Search for the cell housing the specified text and yield its (x, y) center coordinate. 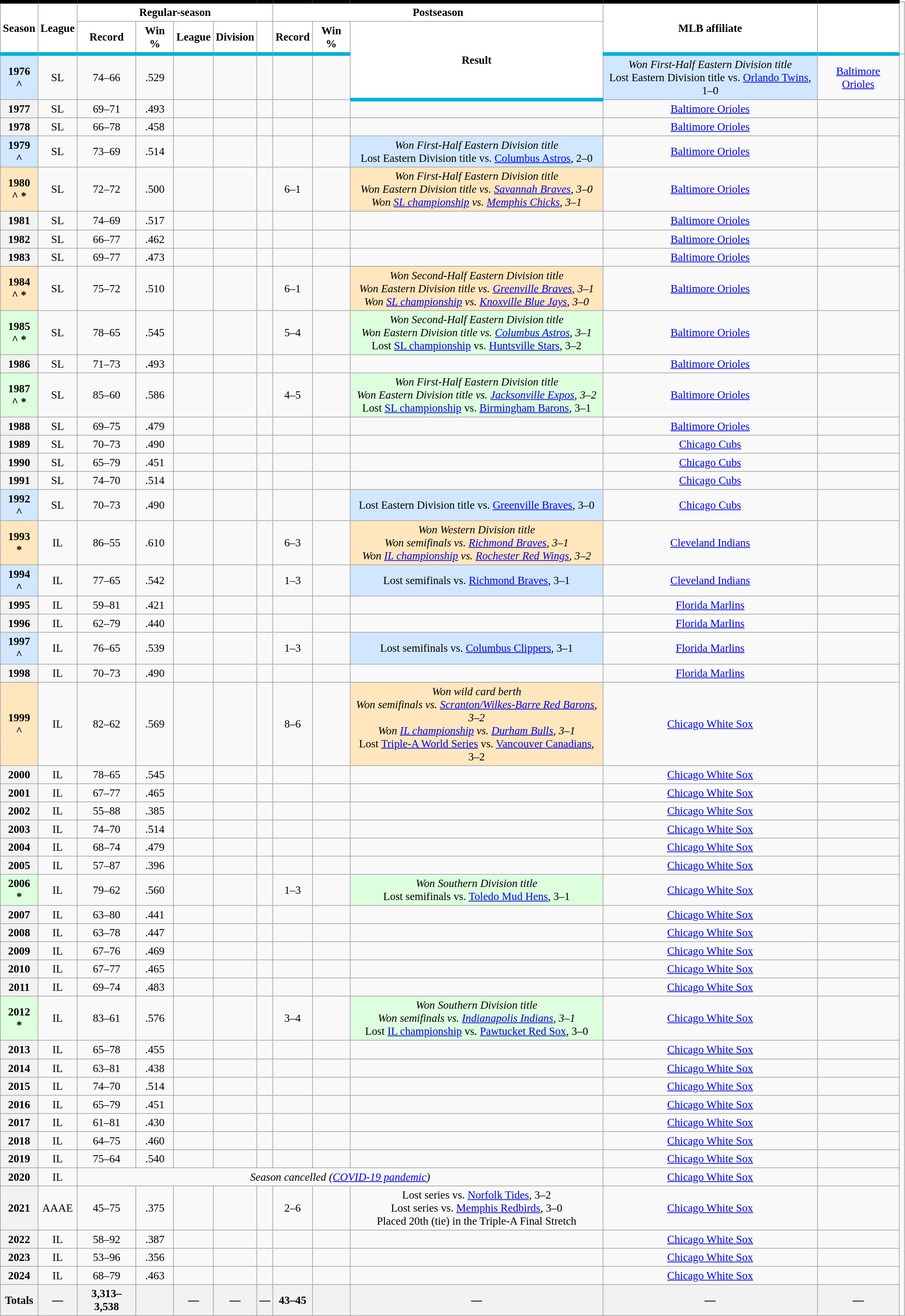
1989 (19, 444)
1996 (19, 624)
1977 (19, 109)
64–75 (107, 1141)
1982 (19, 239)
62–79 (107, 624)
69–77 (107, 257)
1999^ (19, 724)
1978 (19, 127)
61–81 (107, 1122)
2011 (19, 987)
.421 (155, 605)
1992^ (19, 505)
Won First-Half Eastern Division titleWon Eastern Division title vs. Jacksonville Expos, 3–2Lost SL championship vs. Birmingham Barons, 3–1 (477, 395)
Won Southern Division titleLost semifinals vs. Toledo Mud Hens, 3–1 (477, 890)
58–92 (107, 1239)
2000 (19, 774)
68–79 (107, 1276)
.385 (155, 811)
Regular-season (175, 12)
Lost Eastern Division title vs. Greenville Braves, 3–0 (477, 505)
82–62 (107, 724)
1985^ * (19, 332)
2019 (19, 1159)
57–87 (107, 865)
Lost semifinals vs. Columbus Clippers, 3–1 (477, 648)
1995 (19, 605)
.455 (155, 1050)
1994^ (19, 581)
2018 (19, 1141)
1979^ (19, 152)
66–77 (107, 239)
.529 (155, 77)
Won Second-Half Eastern Division titleWon Eastern Division title vs. Greenville Braves, 3–1Won SL championship vs. Knoxville Blue Jays, 3–0 (477, 288)
5–4 (293, 332)
53–96 (107, 1258)
.430 (155, 1122)
2015 (19, 1086)
2009 (19, 951)
1983 (19, 257)
.387 (155, 1239)
43–45 (293, 1301)
1998 (19, 673)
.462 (155, 239)
2012* (19, 1018)
.510 (155, 288)
3–4 (293, 1018)
2024 (19, 1276)
.586 (155, 395)
2005 (19, 865)
Season cancelled (COVID-19 pandemic) (340, 1177)
6–3 (293, 543)
86–55 (107, 543)
1981 (19, 221)
Won First-Half Eastern Division titleLost Eastern Division title vs. Orlando Twins, 1–0 (710, 77)
.517 (155, 221)
1980^ * (19, 189)
MLB affiliate (710, 28)
.542 (155, 581)
77–65 (107, 581)
63–81 (107, 1068)
3,313–3,538 (107, 1301)
Won First-Half Eastern Division titleWon Eastern Division title vs. Savannah Braves, 3–0Won SL championship vs. Memphis Chicks, 3–1 (477, 189)
1988 (19, 426)
.483 (155, 987)
.473 (155, 257)
69–71 (107, 109)
2023 (19, 1258)
63–80 (107, 915)
75–64 (107, 1159)
Lost semifinals vs. Richmond Braves, 3–1 (477, 581)
1986 (19, 364)
.356 (155, 1258)
65–78 (107, 1050)
.469 (155, 951)
1990 (19, 462)
Result (477, 61)
2003 (19, 829)
.396 (155, 865)
83–61 (107, 1018)
68–74 (107, 847)
71–73 (107, 364)
74–66 (107, 77)
63–78 (107, 933)
Won First-Half Eastern Division titleLost Eastern Division title vs. Columbus Astros, 2–0 (477, 152)
Won Western Division titleWon semifinals vs. Richmond Braves, 3–1Won IL championship vs. Rochester Red Wings, 3–2 (477, 543)
1976^ (19, 77)
2–6 (293, 1208)
8–6 (293, 724)
Division (235, 38)
1993* (19, 543)
.500 (155, 189)
1984^ * (19, 288)
.463 (155, 1276)
.539 (155, 648)
2004 (19, 847)
Season (19, 28)
73–69 (107, 152)
69–74 (107, 987)
2020 (19, 1177)
2016 (19, 1104)
AAAE (57, 1208)
2001 (19, 793)
Postseason (438, 12)
.438 (155, 1068)
74–69 (107, 221)
1987^ * (19, 395)
.458 (155, 127)
69–75 (107, 426)
85–60 (107, 395)
.540 (155, 1159)
.569 (155, 724)
.560 (155, 890)
2008 (19, 933)
.447 (155, 933)
45–75 (107, 1208)
2010 (19, 969)
.441 (155, 915)
4–5 (293, 395)
Won Second-Half Eastern Division titleWon Eastern Division title vs. Columbus Astros, 3–1Lost SL championship vs. Huntsville Stars, 3–2 (477, 332)
79–62 (107, 890)
Won Southern Division titleWon semifinals vs. Indianapolis Indians, 3–1Lost IL championship vs. Pawtucket Red Sox, 3–0 (477, 1018)
2006* (19, 890)
75–72 (107, 288)
2013 (19, 1050)
.440 (155, 624)
2007 (19, 915)
Totals (19, 1301)
.610 (155, 543)
59–81 (107, 605)
1997^ (19, 648)
.460 (155, 1141)
.576 (155, 1018)
.375 (155, 1208)
1991 (19, 481)
2021 (19, 1208)
2014 (19, 1068)
66–78 (107, 127)
2002 (19, 811)
55–88 (107, 811)
76–65 (107, 648)
2017 (19, 1122)
2022 (19, 1239)
Lost series vs. Norfolk Tides, 3–2Lost series vs. Memphis Redbirds, 3–0Placed 20th (tie) in the Triple-A Final Stretch (477, 1208)
72–72 (107, 189)
67–76 (107, 951)
